Extract the [x, y] coordinate from the center of the cell holding the provided text.  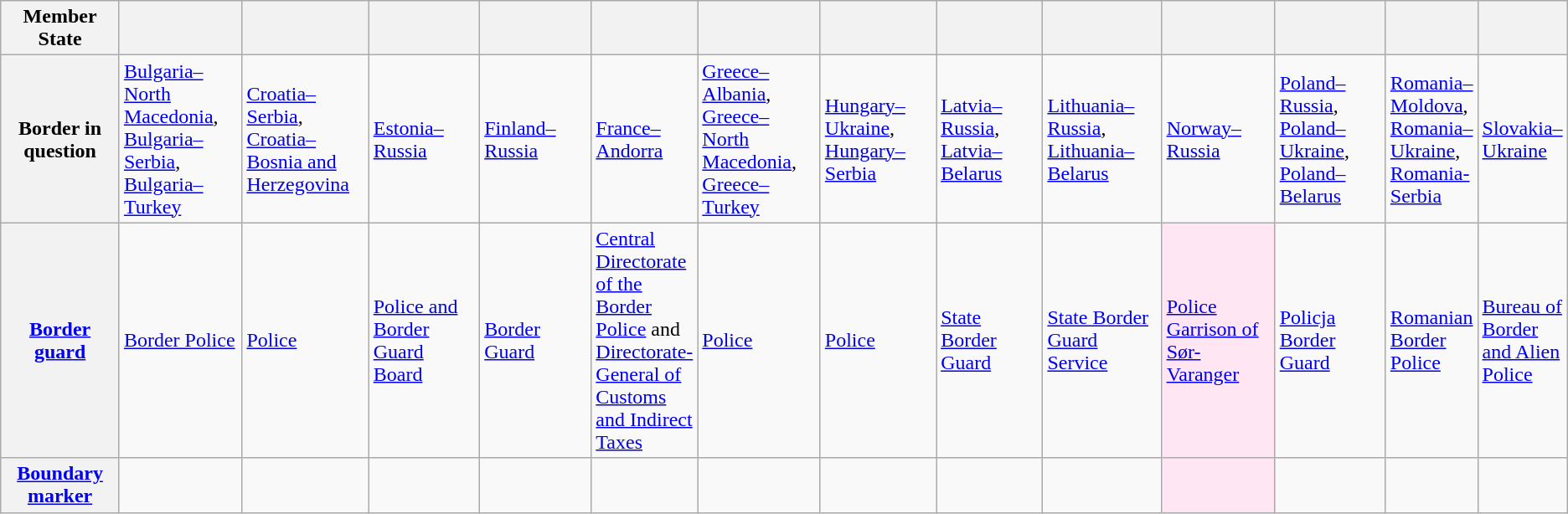
Estonia–Russia [424, 139]
Romania–Moldova, Romania–Ukraine, Romania-Serbia [1431, 139]
Croatia–Serbia, Croatia–Bosnia and Herzegovina [305, 139]
Norway–Russia [1218, 139]
France–Andorra [645, 139]
Member State [60, 28]
Border Police [180, 340]
Border Guard [536, 340]
Hungary–Ukraine, Hungary–Serbia [878, 139]
Central Directorate of the Border Police and Directorate-General of Customs and Indirect Taxes [645, 340]
Romanian Border Police [1431, 340]
Finland–Russia [536, 139]
Greece–Albania, Greece–North Macedonia, Greece–Turkey [759, 139]
Lithuania–Russia, Lithuania–Belarus [1102, 139]
Poland–Russia, Poland–Ukraine, Poland–Belarus [1330, 139]
PoliceGarrison of Sør-Varanger [1218, 340]
Police and Border Guard Board [424, 340]
Border in question [60, 139]
Border guard [60, 340]
Bulgaria–North Macedonia, Bulgaria–Serbia, Bulgaria–Turkey [180, 139]
State Border Guard Service [1102, 340]
Bureau of Border and Alien Police [1523, 340]
PolicjaBorder Guard [1330, 340]
Slovakia–Ukraine [1523, 139]
State Border Guard [990, 340]
Boundary marker [60, 486]
Latvia–Russia, Latvia–Belarus [990, 139]
